Detect which cell encompasses the target text, then output its (x, y) center coordinate. 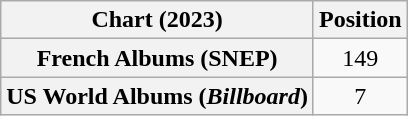
Chart (2023) (158, 20)
French Albums (SNEP) (158, 58)
Position (360, 20)
US World Albums (Billboard) (158, 96)
149 (360, 58)
7 (360, 96)
